Extract the [X, Y] coordinate from the center of the cell holding the provided text.  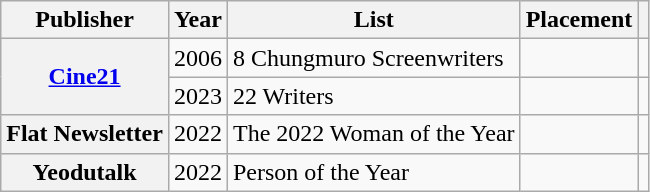
Person of the Year [374, 172]
List [374, 20]
Placement [579, 20]
Year [198, 20]
Cine21 [85, 77]
2006 [198, 58]
22 Writers [374, 96]
8 Chungmuro Screenwriters [374, 58]
Publisher [85, 20]
Yeodutalk [85, 172]
2023 [198, 96]
The 2022 Woman of the Year [374, 134]
Flat Newsletter [85, 134]
